Provide the (x, y) coordinate of the cell's center where the given text is located.  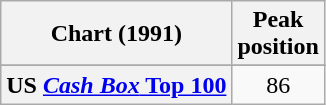
Chart (1991) (116, 34)
Peakposition (278, 34)
US Cash Box Top 100 (116, 85)
86 (278, 85)
